Locate the cell with the specified text and output its [x, y] center coordinate. 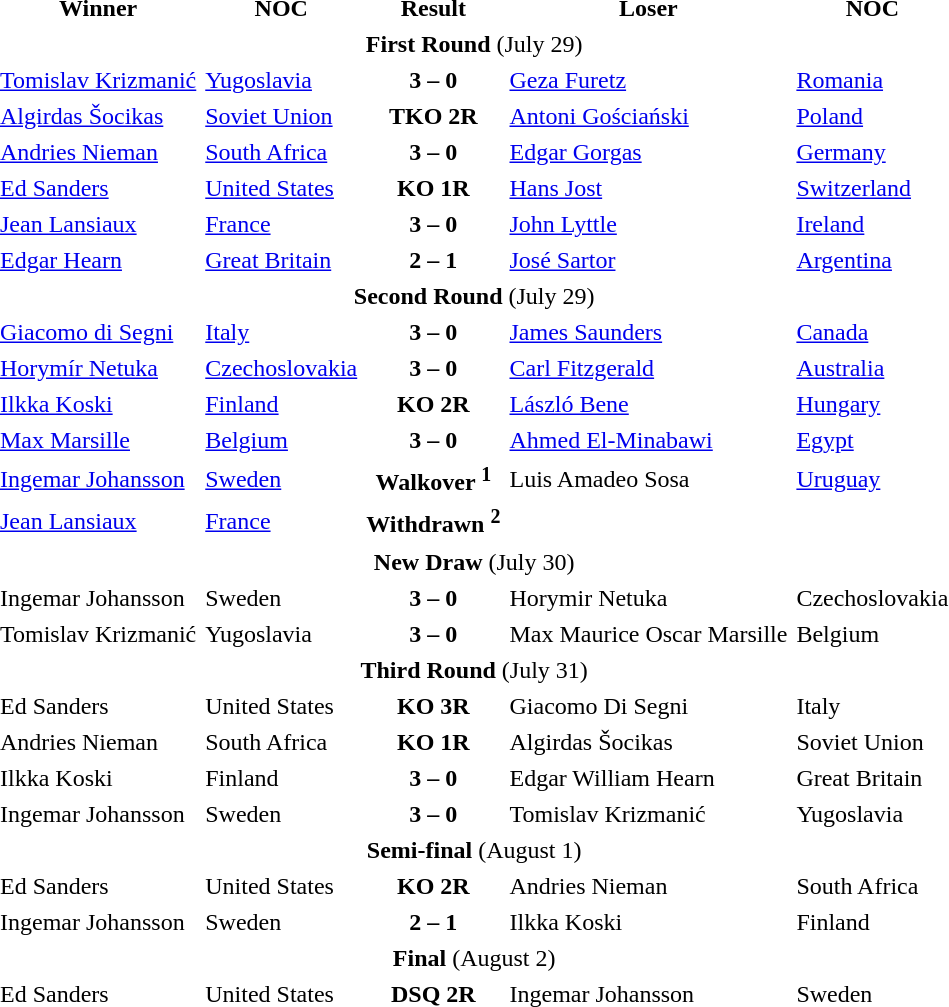
Belgium [281, 440]
Great Britain [281, 260]
Soviet Union [281, 116]
Ilkka Koski [648, 922]
Walkover 1 [433, 480]
John Lyttle [648, 224]
Algirdas Šocikas [648, 742]
Geza Furetz [648, 80]
James Saunders [648, 332]
Carl Fitzgerald [648, 368]
Andries Nieman [648, 886]
Edgar William Hearn [648, 778]
Tomislav Krizmanić [648, 814]
Czechoslovakia [281, 368]
Withdrawn 2 [433, 522]
Horymir Netuka [648, 598]
José Sartor [648, 260]
László Bene [648, 404]
Edgar Gorgas [648, 152]
TKO 2R [433, 116]
Antoni Gościański [648, 116]
Luis Amadeo Sosa [648, 480]
Hans Jost [648, 188]
Giacomo Di Segni [648, 706]
Ahmed El-Minabawi [648, 440]
Max Maurice Oscar Marsille [648, 634]
Italy [281, 332]
KO 3R [433, 706]
